Locate the cell with the specified text and output its (x, y) center coordinate. 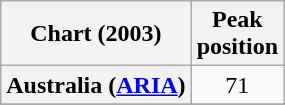
Australia (ARIA) (96, 85)
71 (237, 85)
Chart (2003) (96, 34)
Peakposition (237, 34)
